Determine the (x, y) coordinate at the center of the cell enclosing the given text.  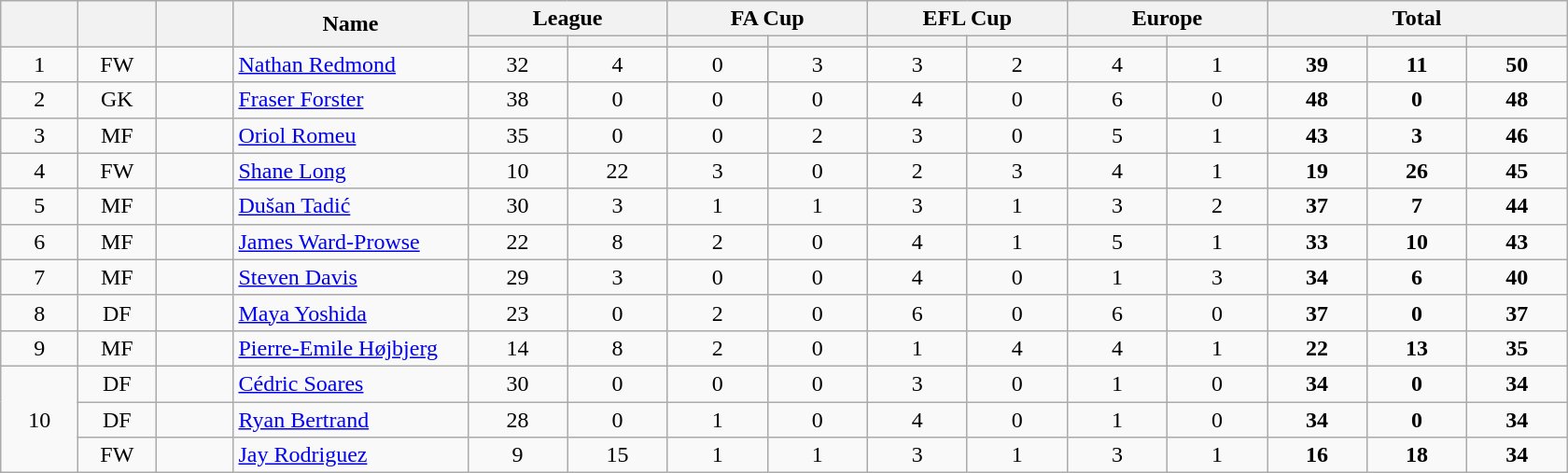
Pierre-Emile Højbjerg (351, 348)
50 (1518, 64)
Jay Rodriguez (351, 455)
Dušan Tadić (351, 206)
Name (351, 24)
33 (1318, 242)
11 (1417, 64)
26 (1417, 171)
40 (1518, 277)
Oriol Romeu (351, 135)
45 (1518, 171)
38 (517, 100)
EFL Cup (967, 19)
23 (517, 313)
14 (517, 348)
39 (1318, 64)
Europe (1167, 19)
46 (1518, 135)
Steven Davis (351, 277)
Total (1417, 19)
32 (517, 64)
League (567, 19)
FA Cup (767, 19)
15 (618, 455)
29 (517, 277)
18 (1417, 455)
44 (1518, 206)
19 (1318, 171)
Maya Yoshida (351, 313)
13 (1417, 348)
Ryan Bertrand (351, 419)
Nathan Redmond (351, 64)
Shane Long (351, 171)
Cédric Soares (351, 383)
GK (118, 100)
16 (1318, 455)
28 (517, 419)
James Ward-Prowse (351, 242)
Fraser Forster (351, 100)
